Extract the [X, Y] coordinate from the center of the cell holding the provided text.  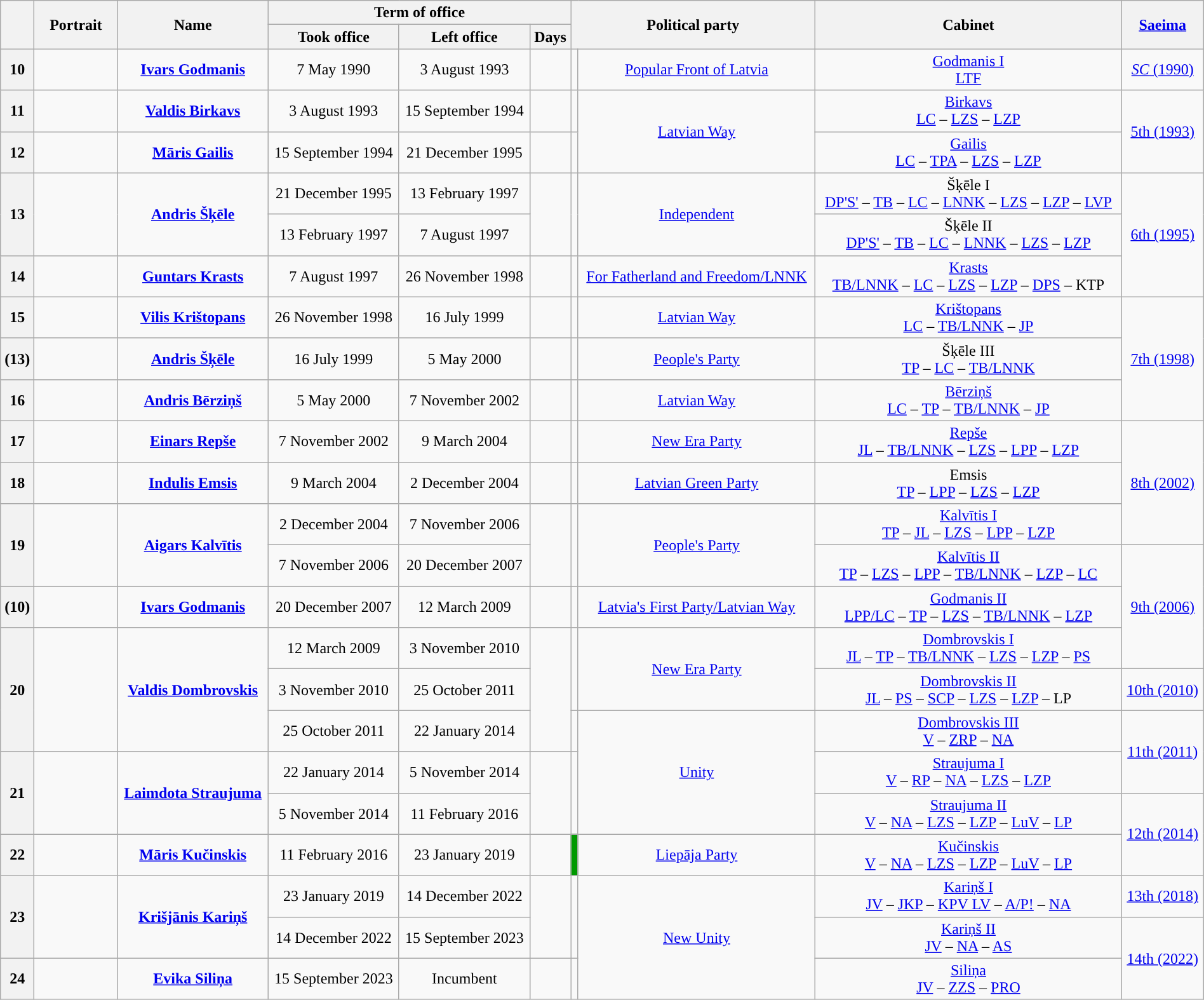
14 [18, 276]
Valdis Dombrovskis [193, 690]
13th (2018) [1162, 896]
Days [550, 37]
BirkavsLC – LZS – LZP [968, 111]
11th (2011) [1162, 752]
Guntars Krasts [193, 276]
Incumbent [464, 978]
Dombrovskis IJL – TP – TB/LNNK – LZS – LZP – PS [968, 648]
Straujuma IV – RP – NA – LZS – LZP [968, 773]
Straujuma IIV – NA – LZS – LZP – LuV – LP [968, 813]
Popular Front of Latvia [696, 70]
Laimdota Straujuma [193, 793]
Valdis Birkavs [193, 111]
Left office [464, 37]
Kariņš IJV – JKP – KPV LV – A/P! – NA [968, 896]
Šķēle IIITP – LC – TB/LNNK [968, 358]
Kalvītis IITP – LZS – LPP – TB/LNNK – LZP – LC [968, 565]
Šķēle IDP'S' – TB – LC – LNNK – LZS – LZP – LVP [968, 193]
Kariņš IIJV – NA – AS [968, 938]
Dombrovskis IIIV – ZRP – NA [968, 731]
Kalvītis ITP – JL – LZS – LPP – LZP [968, 525]
(10) [18, 607]
KrištopansLC – TB/LNNK – JP [968, 318]
Vilis Krištopans [193, 318]
11 [18, 111]
Term of office [419, 13]
Dombrovskis IIJL – PS – SCP – LZS – LZP – LP [968, 690]
New Unity [696, 938]
KučinskisV – NA – LZS – LZP – LuV – LP [968, 855]
Name [193, 25]
20 [18, 690]
Godmanis ILTF [968, 70]
Māris Gailis [193, 152]
12 [18, 152]
Saeima [1162, 25]
12th (2014) [1162, 834]
7 May 1990 [333, 70]
RepšeJL – TB/LNNK – LZS – LPP – LZP [968, 441]
Šķēle IIDP'S' – TB – LC – LNNK – LZS – LZP [968, 235]
Latvian Green Party [696, 483]
Political party [693, 25]
Einars Repše [193, 441]
SiliņaJV – ZZS – PRO [968, 978]
Indulis Emsis [193, 483]
21 [18, 793]
Cabinet [968, 25]
5th (1993) [1162, 132]
Andris Bērziņš [193, 400]
13 [18, 214]
15 [18, 318]
GailisLC – TPA – LZS – LZP [968, 152]
23 [18, 917]
17 [18, 441]
Portrait [76, 25]
Godmanis IILPP/LC – TP – LZS – TB/LNNK – LZP [968, 607]
Independent [696, 214]
10 [18, 70]
19 [18, 545]
EmsisTP – LPP – LZS – LZP [968, 483]
Latvia's First Party/Latvian Way [696, 607]
Took office [333, 37]
18 [18, 483]
Māris Kučinskis [193, 855]
6th (1995) [1162, 235]
KrastsTB/LNNK – LC – LZS – LZP – DPS – KTP [968, 276]
8th (2002) [1162, 483]
22 [18, 855]
24 [18, 978]
SC (1990) [1162, 70]
10th (2010) [1162, 690]
14th (2022) [1162, 958]
7th (1998) [1162, 358]
BērziņšLC – TP – TB/LNNK – JP [968, 400]
Evika Siliņa [193, 978]
Krišjānis Kariņš [193, 917]
16 [18, 400]
For Fatherland and Freedom/LNNK [696, 276]
9th (2006) [1162, 607]
Aigars Kalvītis [193, 545]
Liepāja Party [696, 855]
Unity [696, 773]
(13) [18, 358]
